Return (x, y) of the center of cell containing provided text 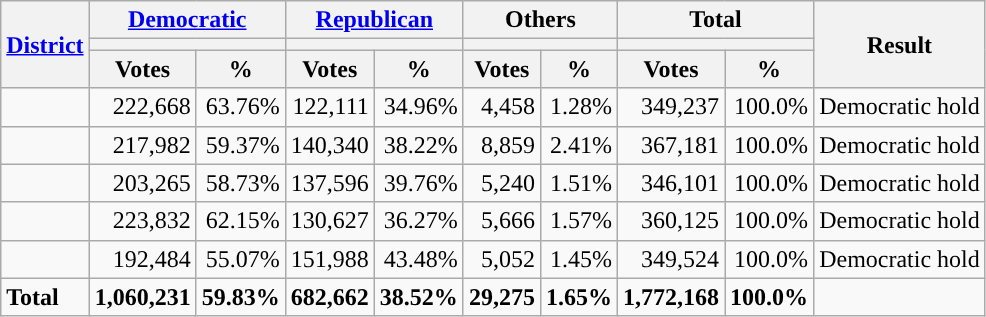
682,662 (330, 297)
1,060,231 (142, 297)
34.96% (418, 107)
63.76% (240, 107)
Others (540, 20)
62.15% (240, 221)
217,982 (142, 145)
151,988 (330, 259)
1.65% (578, 297)
349,524 (670, 259)
360,125 (670, 221)
5,666 (502, 221)
59.37% (240, 145)
36.27% (418, 221)
8,859 (502, 145)
5,052 (502, 259)
130,627 (330, 221)
Result (900, 44)
5,240 (502, 183)
38.52% (418, 297)
223,832 (142, 221)
38.22% (418, 145)
43.48% (418, 259)
122,111 (330, 107)
1,772,168 (670, 297)
346,101 (670, 183)
349,237 (670, 107)
4,458 (502, 107)
222,668 (142, 107)
29,275 (502, 297)
59.83% (240, 297)
140,340 (330, 145)
1.28% (578, 107)
55.07% (240, 259)
203,265 (142, 183)
137,596 (330, 183)
1.51% (578, 183)
Republican (374, 20)
367,181 (670, 145)
1.57% (578, 221)
58.73% (240, 183)
192,484 (142, 259)
Democratic (187, 20)
2.41% (578, 145)
District (45, 44)
1.45% (578, 259)
39.76% (418, 183)
